Scan for the cell matching the given text and deliver its [x, y] coordinate at center. 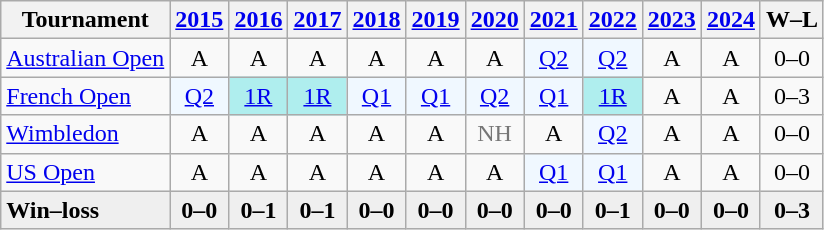
French Open [86, 96]
2020 [494, 20]
2024 [730, 20]
Wimbledon [86, 134]
NH [494, 134]
Win–loss [86, 210]
Australian Open [86, 58]
2015 [200, 20]
W–L [792, 20]
US Open [86, 172]
2023 [672, 20]
2017 [318, 20]
2021 [554, 20]
Tournament [86, 20]
2016 [258, 20]
2022 [612, 20]
2019 [436, 20]
2018 [376, 20]
